Determine the [X, Y] coordinate at the center of the cell enclosing the given text.  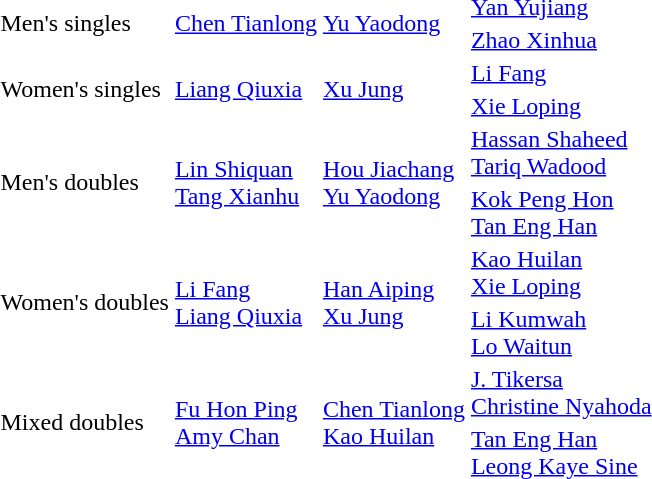
Li Fang Liang Qiuxia [246, 302]
Han Aiping Xu Jung [394, 302]
Liang Qiuxia [246, 90]
Lin Shiquan Tang Xianhu [246, 182]
Hou Jiachang Yu Yaodong [394, 182]
Xu Jung [394, 90]
